Capture the cell that displays the provided text and extract its (x, y) central coordinate. 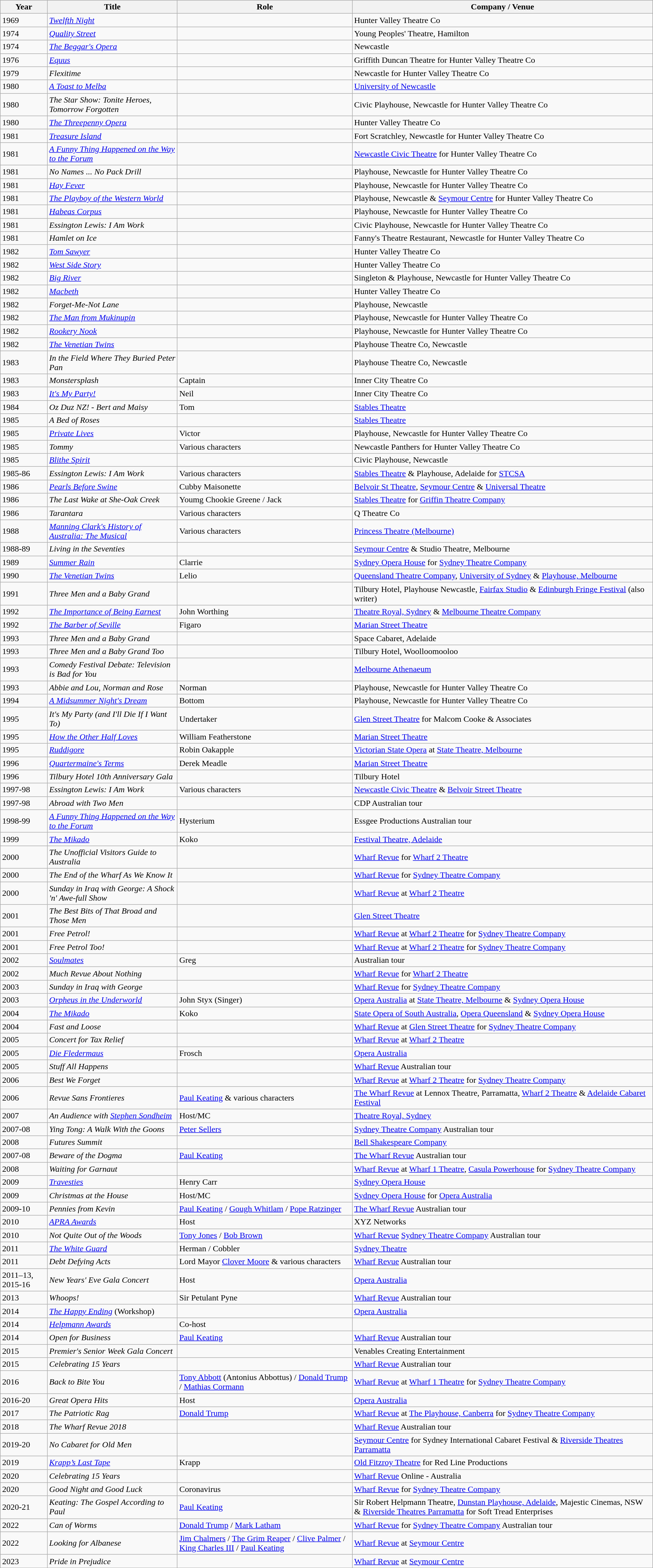
Year (24, 7)
University of Newcastle (502, 87)
Fanny's Theatre Restaurant, Newcastle for Hunter Valley Theatre Co (502, 238)
Christmas at the House (112, 1195)
Fast and Loose (112, 1027)
Pride in Prejudice (112, 1561)
2017 (24, 1413)
Donald Trump / Mark Latham (264, 1525)
The White Guard (112, 1248)
Comedy Festival Debate: Television is Bad for You (112, 670)
William Featherstone (264, 737)
Wharf Revue at Wharf 1 Theatre, Casula Powerhouse for Sydney Theatre Company (502, 1169)
Jim Chalmers / The Grim Reaper / Clive Palmer / King Charles III / Paul Keating (264, 1543)
Role (264, 7)
A Bed of Roses (112, 420)
XYZ Networks (502, 1222)
Coronavirus (264, 1489)
Beware of the Dogma (112, 1156)
Forget-Me-Not Lane (112, 305)
Title (112, 7)
Tommy (112, 447)
Peter Sellers (264, 1129)
Travesties (112, 1182)
Die Fledermaus (112, 1053)
Abbie and Lou, Norman and Rose (112, 688)
2023 (24, 1561)
1969 (24, 20)
The End of the Wharf As We Know It (112, 875)
The Barber of Seville (112, 625)
Wharf Revue at Glen Street Theatre for Sydney Theatre Company (502, 1027)
Sydney Opera House for Sydney Theatre Company (502, 562)
No Cabaret for Old Men (112, 1445)
The Star Show: Tonite Heroes, Tomorrow Forgotten (112, 105)
Playhouse, Newcastle (502, 305)
Sydney Opera House for Opera Australia (502, 1195)
Soulmates (112, 960)
Sir Robert Helpmann Theatre, Dunstan Playhouse, Adelaide, Majestic Cinemas, NSW & Riverside Theatres Parramatta for Soft Tread Enterprises (502, 1507)
Henry Carr (264, 1182)
Tony Abbott (Antonius Abbottus) / Donald Trump / Mathias Cormann (264, 1382)
The Last Wake at She-Oak Creek (112, 500)
Living in the Seventies (112, 549)
Free Petrol! (112, 934)
Waiting for Garnaut (112, 1169)
1984 (24, 407)
Young Peoples' Theatre, Hamilton (502, 33)
Belvoir St Theatre, Seymour Centre & Universal Theatre (502, 487)
1990 (24, 576)
Krapp (264, 1463)
1988-89 (24, 549)
An Audience with Stephen Sondheim (112, 1116)
Newcastle Civic Theatre & Belvoir Street Theatre (502, 790)
Hamlet on Ice (112, 238)
CDP Australian tour (502, 803)
Stuff All Happens (112, 1066)
Manning Clark's History of Australia: The Musical (112, 531)
Oz Duz NZ! - Bert and Maisy (112, 407)
Q Theatre Co (502, 513)
2019-20 (24, 1445)
It's My Party! (112, 393)
Greg (264, 960)
The Beggar's Opera (112, 47)
Summer Rain (112, 562)
Tilbury Hotel, Woolloomooloo (502, 652)
Paul Keating & various characters (264, 1097)
Wharf Revue Online - Australia (502, 1476)
Herman / Cobbler (264, 1248)
Ying Tong: A Walk With the Goons (112, 1129)
Much Revue About Nothing (112, 974)
A Midsummer Night's Dream (112, 701)
Space Cabaret, Adelaide (502, 638)
Abroad with Two Men (112, 803)
Tilbury Hotel 10th Anniversary Gala (112, 777)
The Unofficial Visitors Guide to Australia (112, 857)
Treasure Island (112, 136)
No Names ... No Pack Drill (112, 172)
Can of Worms (112, 1525)
Newcastle for Hunter Valley Theatre Co (502, 73)
Wharf Revue at The Playhouse, Canberra for Sydney Theatre Company (502, 1413)
The Patriotic Rag (112, 1413)
1994 (24, 701)
Good Night and Good Luck (112, 1489)
Co-host (264, 1324)
Glen Street Theatre (502, 916)
Private Lives (112, 434)
Youmg Chookie Greene / Jack (264, 500)
Habeas Corpus (112, 212)
2016-20 (24, 1400)
How the Other Half Loves (112, 737)
Orpheus in the Underworld (112, 1000)
Best We Forget (112, 1080)
2020-21 (24, 1507)
West Side Story (112, 265)
2011–13, 2015-16 (24, 1280)
Australian tour (502, 960)
Big River (112, 278)
Opera Australia at State Theatre, Melbourne & Sydney Opera House (502, 1000)
Krapp’s Last Tape (112, 1463)
Newcastle (502, 47)
The Playboy of the Western World (112, 198)
Tony Jones / Bob Brown (264, 1235)
Sunday in Iraq with George: A Shock 'n' Awe-full Show (112, 893)
Debt Defying Acts (112, 1262)
1991 (24, 594)
Tom (264, 407)
Clarrie (264, 562)
Victorian State Opera at State Theatre, Melbourne (502, 750)
Melbourne Athenaeum (502, 670)
Queensland Theatre Company, University of Sydney & Playhouse, Melbourne (502, 576)
Monstersplash (112, 380)
Captain (264, 380)
Playhouse, Newcastle & Seymour Centre for Hunter Valley Theatre Co (502, 198)
A Toast to Melba (112, 87)
Quality Street (112, 33)
Tarantara (112, 513)
Sydney Theatre Company Australian tour (502, 1129)
2016 (24, 1382)
Robin Oakapple (264, 750)
Sydney Opera House (502, 1182)
2013 (24, 1298)
Three Men and a Baby Grand Too (112, 652)
Stables Theatre for Griffin Theatre Company (502, 500)
John Worthing (264, 612)
Civic Playhouse, Newcastle (502, 460)
Free Petrol Too! (112, 947)
Helpmann Awards (112, 1324)
Open for Business (112, 1337)
Theatre Royal, Sydney (502, 1116)
2007 (24, 1116)
Norman (264, 688)
Futures Summit (112, 1142)
Seymour Centre for Sydney International Cabaret Festival & Riverside Theatres Parramatta (502, 1445)
Premier's Senior Week Gala Concert (112, 1351)
Lord Mayor Clover Moore & various characters (264, 1262)
1979 (24, 73)
Victor (264, 434)
In the Field Where They Buried Peter Pan (112, 362)
1988 (24, 531)
Princess Theatre (Melbourne) (502, 531)
Hysterium (264, 821)
Tilbury Hotel (502, 777)
Keating: The Gospel According to Paul (112, 1507)
Newcastle Panthers for Hunter Valley Theatre Co (502, 447)
Undertaker (264, 719)
Donald Trump (264, 1413)
Ruddigore (112, 750)
APRA Awards (112, 1222)
Revue Sans Frontieres (112, 1097)
Derek Meadle (264, 763)
New Years' Eve Gala Concert (112, 1280)
Neil (264, 393)
The Happy Ending (Workshop) (112, 1311)
The Man from Mukinupin (112, 318)
Looking for Albanese (112, 1543)
2018 (24, 1427)
The Best Bits of That Broad and Those Men (112, 916)
The Wharf Revue at Lennox Theatre, Parramatta, Wharf 2 Theatre & Adelaide Cabaret Festival (502, 1097)
Lelio (264, 576)
Pearls Before Swine (112, 487)
Twelfth Night (112, 20)
Macbeth (112, 291)
Rookery Nook (112, 331)
Old Fitzroy Theatre for Red Line Productions (502, 1463)
Great Opera Hits (112, 1400)
1999 (24, 839)
The Importance of Being Earnest (112, 612)
Back to Bite You (112, 1382)
Fort Scratchley, Newcastle for Hunter Valley Theatre Co (502, 136)
Whoops! (112, 1298)
Tom Sawyer (112, 252)
2019 (24, 1463)
Sir Petulant Pyne (264, 1298)
It's My Party (and I'll Die If I Want To) (112, 719)
Venables Creating Entertainment (502, 1351)
The Threepenny Opera (112, 122)
Stables Theatre & Playhouse, Adelaide for STCSA (502, 473)
Newcastle Civic Theatre for Hunter Valley Theatre Co (502, 153)
Hay Fever (112, 185)
Theatre Royal, Sydney & Melbourne Theatre Company (502, 612)
The Wharf Revue 2018 (112, 1427)
Frosch (264, 1053)
Griffith Duncan Theatre for Hunter Valley Theatre Co (502, 60)
Wharf Revue Sydney Theatre Company Australian tour (502, 1235)
Blithe Spirit (112, 460)
1976 (24, 60)
1998-99 (24, 821)
Company / Venue (502, 7)
Cubby Maisonette (264, 487)
Singleton & Playhouse, Newcastle for Hunter Valley Theatre Co (502, 278)
Wharf Revue for Sydney Theatre Company Australian tour (502, 1525)
John Styx (Singer) (264, 1000)
Sydney Theatre (502, 1248)
Bell Shakespeare Company (502, 1142)
2009-10 (24, 1209)
Festival Theatre, Adelaide (502, 839)
Figaro (264, 625)
State Opera of South Australia, Opera Queensland & Sydney Opera House (502, 1013)
Flexitime (112, 73)
Concert for Tax Relief (112, 1040)
Bottom (264, 701)
Sunday in Iraq with George (112, 987)
Wharf Revue at Wharf 1 Theatre for Sydney Theatre Company (502, 1382)
Not Quite Out of the Woods (112, 1235)
Tilbury Hotel, Playhouse Newcastle, Fairfax Studio & Edinburgh Fringe Festival (also writer) (502, 594)
Seymour Centre & Studio Theatre, Melbourne (502, 549)
1989 (24, 562)
Quartermaine's Terms (112, 763)
Equus (112, 60)
Paul Keating / Gough Whitlam / Pope Ratzinger (264, 1209)
Glen Street Theatre for Malcom Cooke & Associates (502, 719)
1985-86 (24, 473)
Pennies from Kevin (112, 1209)
Essgee Productions Australian tour (502, 821)
